Capture the cell that displays the provided text and extract its (X, Y) central coordinate. 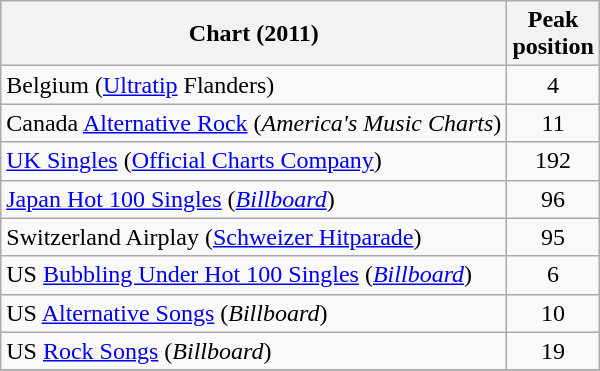
96 (553, 199)
4 (553, 85)
6 (553, 275)
95 (553, 237)
US Rock Songs (Billboard) (254, 351)
10 (553, 313)
11 (553, 123)
US Alternative Songs (Billboard) (254, 313)
192 (553, 161)
Belgium (Ultratip Flanders) (254, 85)
Chart (2011) (254, 34)
Switzerland Airplay (Schweizer Hitparade) (254, 237)
Japan Hot 100 Singles (Billboard) (254, 199)
US Bubbling Under Hot 100 Singles (Billboard) (254, 275)
UK Singles (Official Charts Company) (254, 161)
Peakposition (553, 34)
Canada Alternative Rock (America's Music Charts) (254, 123)
19 (553, 351)
